Locate the cell with the specified text and output its [X, Y] center coordinate. 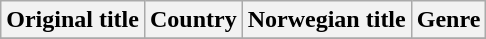
Original title [73, 20]
Genre [448, 20]
Country [193, 20]
Norwegian title [326, 20]
